Locate the cell with the specified text and output its (x, y) center coordinate. 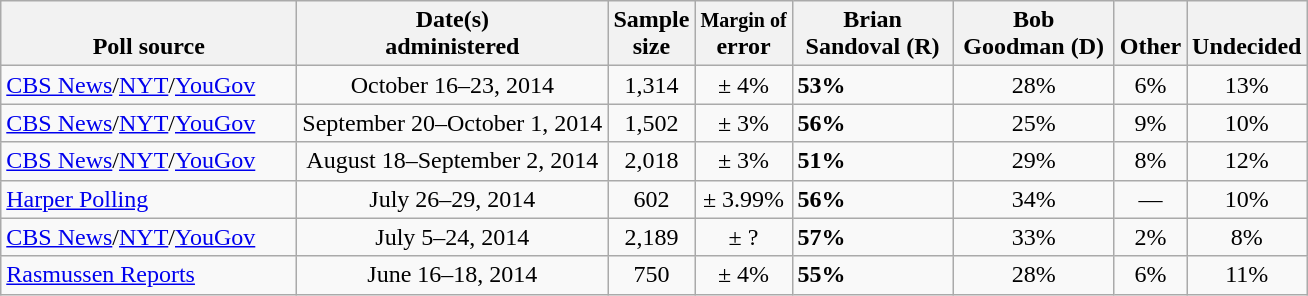
2% (1150, 237)
750 (652, 275)
Samplesize (652, 34)
602 (652, 199)
51% (872, 161)
July 26–29, 2014 (452, 199)
29% (1034, 161)
25% (1034, 123)
9% (1150, 123)
Other (1150, 34)
2,018 (652, 161)
Undecided (1247, 34)
1,314 (652, 85)
September 20–October 1, 2014 (452, 123)
Margin oferror (744, 34)
13% (1247, 85)
Date(s)administered (452, 34)
BrianSandoval (R) (872, 34)
BobGoodman (D) (1034, 34)
± ? (744, 237)
October 16–23, 2014 (452, 85)
53% (872, 85)
Poll source (149, 34)
June 16–18, 2014 (452, 275)
1,502 (652, 123)
34% (1034, 199)
57% (872, 237)
± 3.99% (744, 199)
Harper Polling (149, 199)
Rasmussen Reports (149, 275)
12% (1247, 161)
July 5–24, 2014 (452, 237)
2,189 (652, 237)
11% (1247, 275)
August 18–September 2, 2014 (452, 161)
— (1150, 199)
33% (1034, 237)
55% (872, 275)
